From the cell containing the given text, extract its center point as (x, y) coordinate. 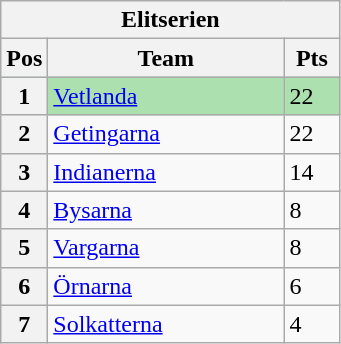
Indianerna (166, 172)
2 (24, 134)
Solkatterna (166, 324)
Vargarna (166, 248)
Elitserien (170, 20)
7 (24, 324)
14 (312, 172)
Pts (312, 58)
Bysarna (166, 210)
Örnarna (166, 286)
Getingarna (166, 134)
1 (24, 96)
Vetlanda (166, 96)
Pos (24, 58)
Team (166, 58)
3 (24, 172)
5 (24, 248)
